Return the [x, y] coordinate for the center point of the cell that contains the specified text.  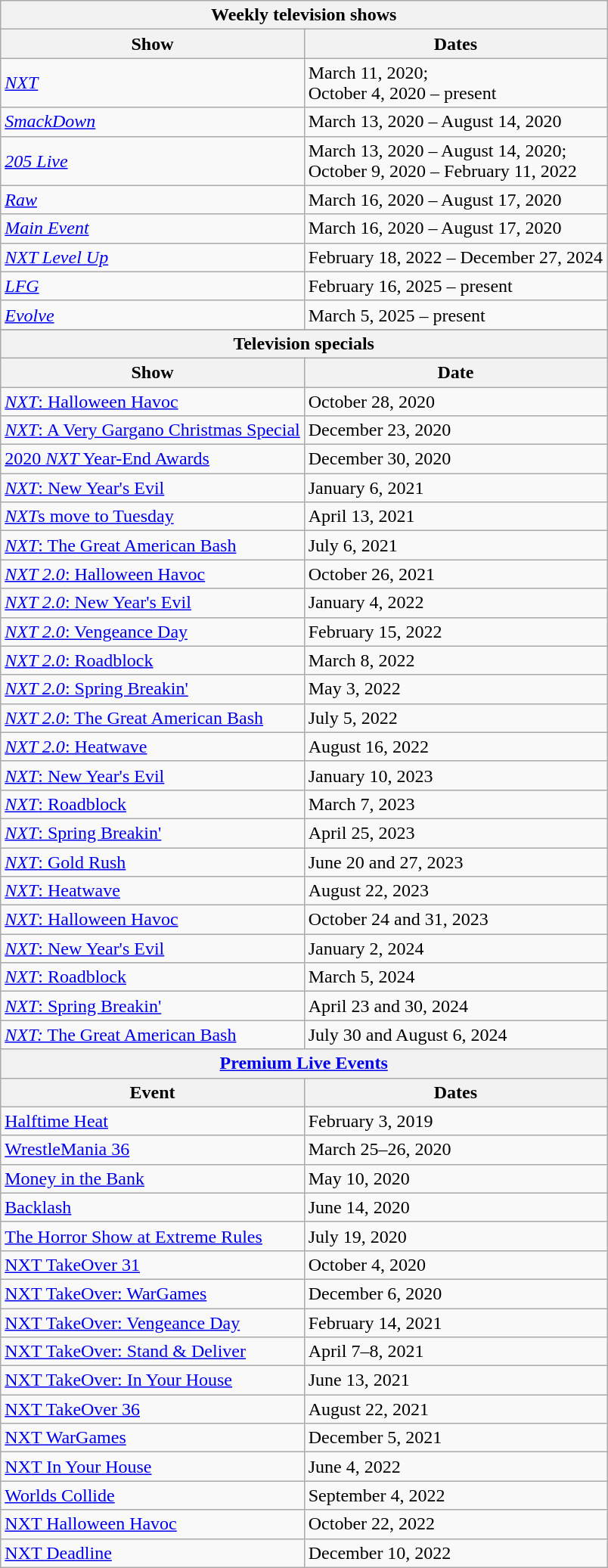
April 25, 2023 [455, 833]
NXT TakeOver 31 [153, 1265]
July 19, 2020 [455, 1236]
Date [455, 372]
Premium Live Events [304, 1063]
NXT TakeOver: Stand & Deliver [153, 1352]
March 11, 2020;October 4, 2020 – present [455, 83]
NXT In Your House [153, 1467]
December 5, 2021 [455, 1438]
NXT: Gold Rush [153, 862]
March 7, 2023 [455, 804]
NXT Level Up [153, 257]
April 23 and 30, 2024 [455, 1006]
September 4, 2022 [455, 1495]
SmackDown [153, 122]
February 3, 2019 [455, 1121]
NXTs move to Tuesday [153, 517]
205 Live [153, 160]
NXT 2.0: Spring Breakin' [153, 689]
October 4, 2020 [455, 1265]
NXT 2.0: New Year's Evil [153, 603]
January 10, 2023 [455, 775]
Evolve [153, 315]
October 26, 2021 [455, 574]
February 16, 2025 – present [455, 286]
February 14, 2021 [455, 1323]
NXT 2.0: The Great American Bash [153, 718]
May 10, 2020 [455, 1178]
February 18, 2022 – December 27, 2024 [455, 257]
June 14, 2020 [455, 1207]
Raw [153, 200]
June 13, 2021 [455, 1380]
July 30 and August 6, 2024 [455, 1035]
NXT 2.0: Roadblock [153, 660]
WrestleMania 36 [153, 1150]
March 8, 2022 [455, 660]
December 10, 2022 [455, 1553]
June 20 and 27, 2023 [455, 862]
NXT WarGames [153, 1438]
NXT TakeOver: In Your House [153, 1380]
NXT Deadline [153, 1553]
NXT: Heatwave [153, 891]
October 24 and 31, 2023 [455, 920]
December 30, 2020 [455, 459]
March 25–26, 2020 [455, 1150]
NXT: A Very Gargano Christmas Special [153, 430]
March 5, 2025 – present [455, 315]
NXT TakeOver: WarGames [153, 1293]
January 4, 2022 [455, 603]
NXT TakeOver: Vengeance Day [153, 1323]
January 2, 2024 [455, 949]
March 13, 2020 – August 14, 2020;October 9, 2020 – February 11, 2022 [455, 160]
Money in the Bank [153, 1178]
January 6, 2021 [455, 488]
2020 NXT Year-End Awards [153, 459]
LFG [153, 286]
August 22, 2021 [455, 1409]
October 28, 2020 [455, 402]
March 5, 2024 [455, 977]
NXT [153, 83]
NXT TakeOver 36 [153, 1409]
February 15, 2022 [455, 632]
The Horror Show at Extreme Rules [153, 1236]
June 4, 2022 [455, 1467]
Weekly television shows [304, 15]
NXT 2.0: Halloween Havoc [153, 574]
Event [153, 1092]
December 23, 2020 [455, 430]
May 3, 2022 [455, 689]
NXT 2.0: Vengeance Day [153, 632]
August 22, 2023 [455, 891]
March 13, 2020 – August 14, 2020 [455, 122]
Worlds Collide [153, 1495]
Halftime Heat [153, 1121]
Main Event [153, 228]
July 6, 2021 [455, 545]
July 5, 2022 [455, 718]
April 7–8, 2021 [455, 1352]
December 6, 2020 [455, 1293]
Television specials [304, 343]
NXT 2.0: Heatwave [153, 747]
NXT Halloween Havoc [153, 1524]
Backlash [153, 1207]
August 16, 2022 [455, 747]
April 13, 2021 [455, 517]
October 22, 2022 [455, 1524]
